Return (x, y) of the center of cell containing provided text 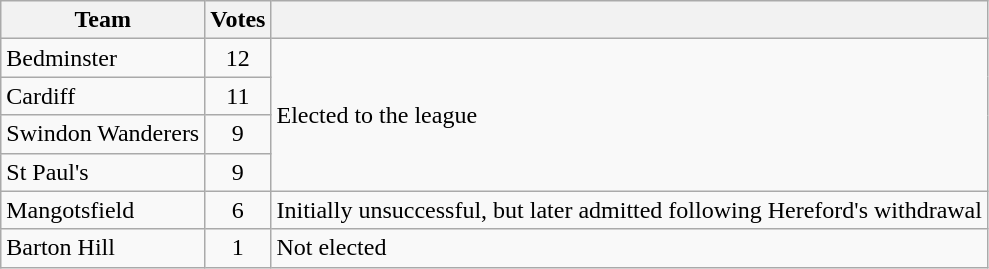
6 (238, 210)
Elected to the league (630, 115)
Cardiff (103, 96)
Swindon Wanderers (103, 134)
1 (238, 248)
Mangotsfield (103, 210)
Not elected (630, 248)
11 (238, 96)
Votes (238, 20)
12 (238, 58)
Barton Hill (103, 248)
Bedminster (103, 58)
Initially unsuccessful, but later admitted following Hereford's withdrawal (630, 210)
St Paul's (103, 172)
Team (103, 20)
